Capture the cell that displays the provided text and extract its (X, Y) central coordinate. 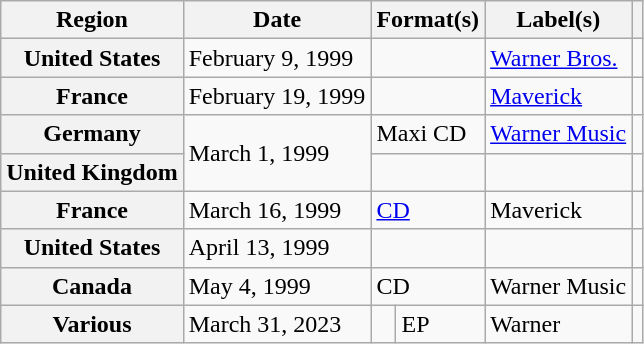
March 16, 1999 (277, 210)
Label(s) (558, 20)
May 4, 1999 (277, 286)
United Kingdom (92, 172)
Date (277, 20)
Warner (558, 324)
EP (440, 324)
Canada (92, 286)
Germany (92, 134)
March 31, 2023 (277, 324)
Format(s) (428, 20)
February 19, 1999 (277, 96)
February 9, 1999 (277, 58)
Region (92, 20)
Maxi CD (428, 134)
April 13, 1999 (277, 248)
March 1, 1999 (277, 153)
Various (92, 324)
Warner Bros. (558, 58)
